Find where the given text appears and provide that cell's center as [x, y] coordinate. 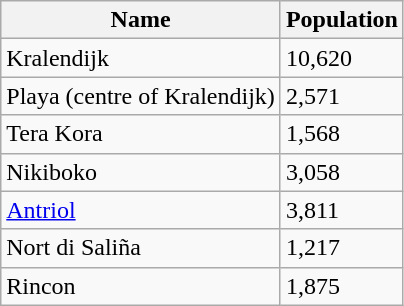
10,620 [342, 58]
3,811 [342, 210]
3,058 [342, 172]
Nort di Saliña [141, 248]
1,217 [342, 248]
Playa (centre of Kralendijk) [141, 96]
1,568 [342, 134]
Nikiboko [141, 172]
Tera Kora [141, 134]
Name [141, 20]
Kralendijk [141, 58]
1,875 [342, 286]
Rincon [141, 286]
2,571 [342, 96]
Population [342, 20]
Antriol [141, 210]
